Extract the [X, Y] coordinate from the center of the cell holding the provided text.  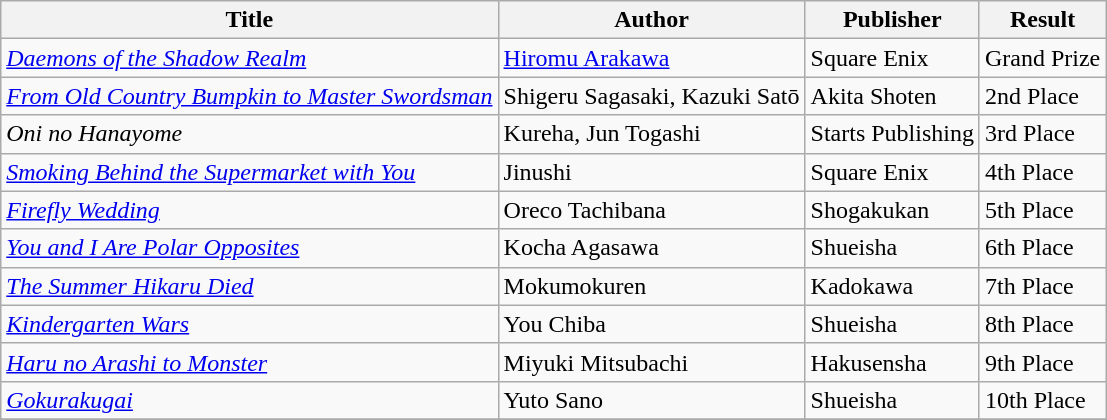
9th Place [1042, 362]
10th Place [1042, 400]
Oni no Hanayome [250, 134]
Haru no Arashi to Monster [250, 362]
Starts Publishing [892, 134]
Daemons of the Shadow Realm [250, 58]
Akita Shoten [892, 96]
7th Place [1042, 286]
You and I Are Polar Opposites [250, 248]
Smoking Behind the Supermarket with You [250, 172]
6th Place [1042, 248]
Author [652, 20]
Hakusensha [892, 362]
Result [1042, 20]
Shogakukan [892, 210]
From Old Country Bumpkin to Master Swordsman [250, 96]
4th Place [1042, 172]
Title [250, 20]
Mokumokuren [652, 286]
Gokurakugai [250, 400]
The Summer Hikaru Died [250, 286]
Kadokawa [892, 286]
Kindergarten Wars [250, 324]
Hiromu Arakawa [652, 58]
2nd Place [1042, 96]
Kureha, Jun Togashi [652, 134]
3rd Place [1042, 134]
Yuto Sano [652, 400]
Firefly Wedding [250, 210]
Oreco Tachibana [652, 210]
Publisher [892, 20]
Miyuki Mitsubachi [652, 362]
You Chiba [652, 324]
5th Place [1042, 210]
Grand Prize [1042, 58]
8th Place [1042, 324]
Shigeru Sagasaki, Kazuki Satō [652, 96]
Jinushi [652, 172]
Kocha Agasawa [652, 248]
